Capture the cell that displays the provided text and extract its (x, y) central coordinate. 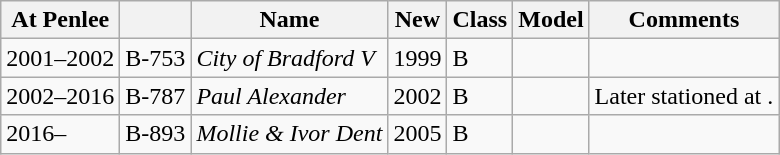
New (418, 20)
B-753 (156, 58)
At Penlee (60, 20)
City of Bradford V (290, 58)
2002 (418, 96)
Name (290, 20)
1999 (418, 58)
2005 (418, 134)
B-787 (156, 96)
Class (480, 20)
2002–2016 (60, 96)
2016– (60, 134)
Comments (684, 20)
Later stationed at . (684, 96)
B-893 (156, 134)
2001–2002 (60, 58)
Paul Alexander (290, 96)
Model (551, 20)
Mollie & Ivor Dent (290, 134)
